Locate the cell with the specified text and output its [X, Y] center coordinate. 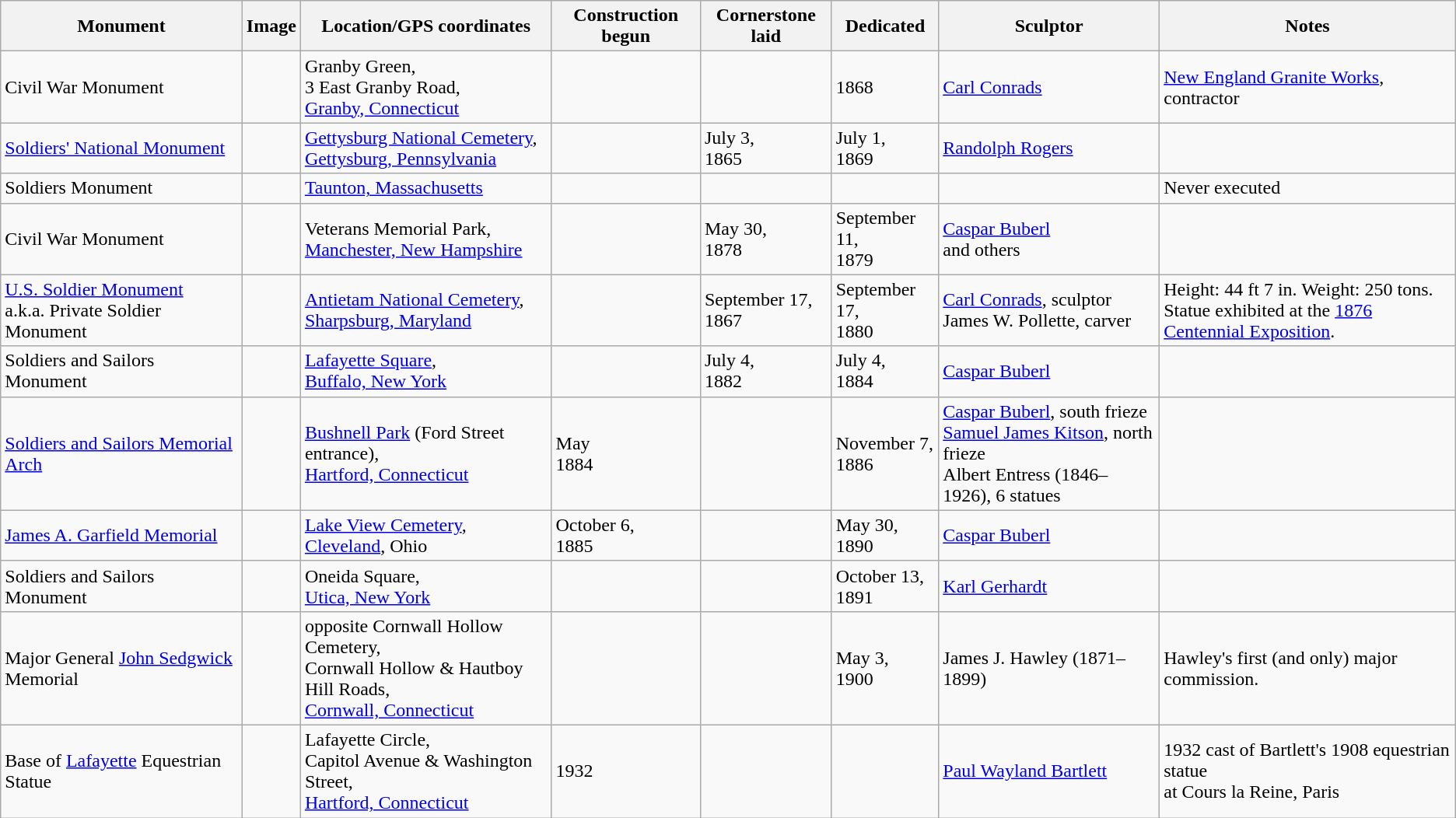
Monument [121, 26]
Lafayette Circle,Capitol Avenue & Washington Street,Hartford, Connecticut [426, 771]
Base of Lafayette Equestrian Statue [121, 771]
November 7,1886 [885, 453]
Bushnell Park (Ford Street entrance),Hartford, Connecticut [426, 453]
James A. Garfield Memorial [121, 535]
New England Granite Works, contractor [1308, 87]
July 1,1869 [885, 148]
1932 cast of Bartlett's 1908 equestrian statueat Cours la Reine, Paris [1308, 771]
1868 [885, 87]
James J. Hawley (1871–1899) [1049, 668]
Lafayette Square,Buffalo, New York [426, 372]
Caspar Buberland others [1049, 239]
Antietam National Cemetery,Sharpsburg, Maryland [426, 310]
Lake View Cemetery,Cleveland, Ohio [426, 535]
Caspar Buberl, south friezeSamuel James Kitson, north friezeAlbert Entress (1846–1926), 6 statues [1049, 453]
Veterans Memorial Park,Manchester, New Hampshire [426, 239]
opposite Cornwall Hollow Cemetery,Cornwall Hollow & Hautboy Hill Roads,Cornwall, Connecticut [426, 668]
Hawley's first (and only) major commission. [1308, 668]
September 17,1880 [885, 310]
Randolph Rogers [1049, 148]
May1884 [625, 453]
Soldiers Monument [121, 188]
Granby Green,3 East Granby Road,Granby, Connecticut [426, 87]
Height: 44 ft 7 in. Weight: 250 tons.Statue exhibited at the 1876 Centennial Exposition. [1308, 310]
Soldiers' National Monument [121, 148]
Dedicated [885, 26]
October 6,1885 [625, 535]
September 11,1879 [885, 239]
Soldiers and Sailors Memorial Arch [121, 453]
Oneida Square,Utica, New York [426, 586]
September 17,1867 [765, 310]
Construction begun [625, 26]
July 4,1882 [765, 372]
May 30,1878 [765, 239]
Major General John Sedgwick Memorial [121, 668]
May 30,1890 [885, 535]
October 13,1891 [885, 586]
Karl Gerhardt [1049, 586]
Sculptor [1049, 26]
Carl Conrads [1049, 87]
U.S. Soldier Monumenta.k.a. Private Soldier Monument [121, 310]
Carl Conrads, sculptorJames W. Pollette, carver [1049, 310]
Cornerstone laid [765, 26]
Image [271, 26]
July 3,1865 [765, 148]
Gettysburg National Cemetery,Gettysburg, Pennsylvania [426, 148]
Never executed [1308, 188]
May 3,1900 [885, 668]
Taunton, Massachusetts [426, 188]
July 4,1884 [885, 372]
1932 [625, 771]
Notes [1308, 26]
Location/GPS coordinates [426, 26]
Paul Wayland Bartlett [1049, 771]
